Detect which cell encompasses the target text, then output its (X, Y) center coordinate. 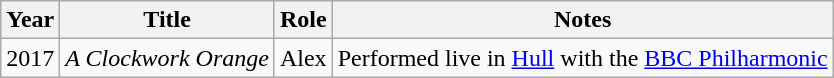
Alex (303, 58)
Performed live in Hull with the BBC Philharmonic (582, 58)
Role (303, 20)
Notes (582, 20)
Year (30, 20)
A Clockwork Orange (168, 58)
2017 (30, 58)
Title (168, 20)
